Return [X, Y] of the center of cell containing provided text 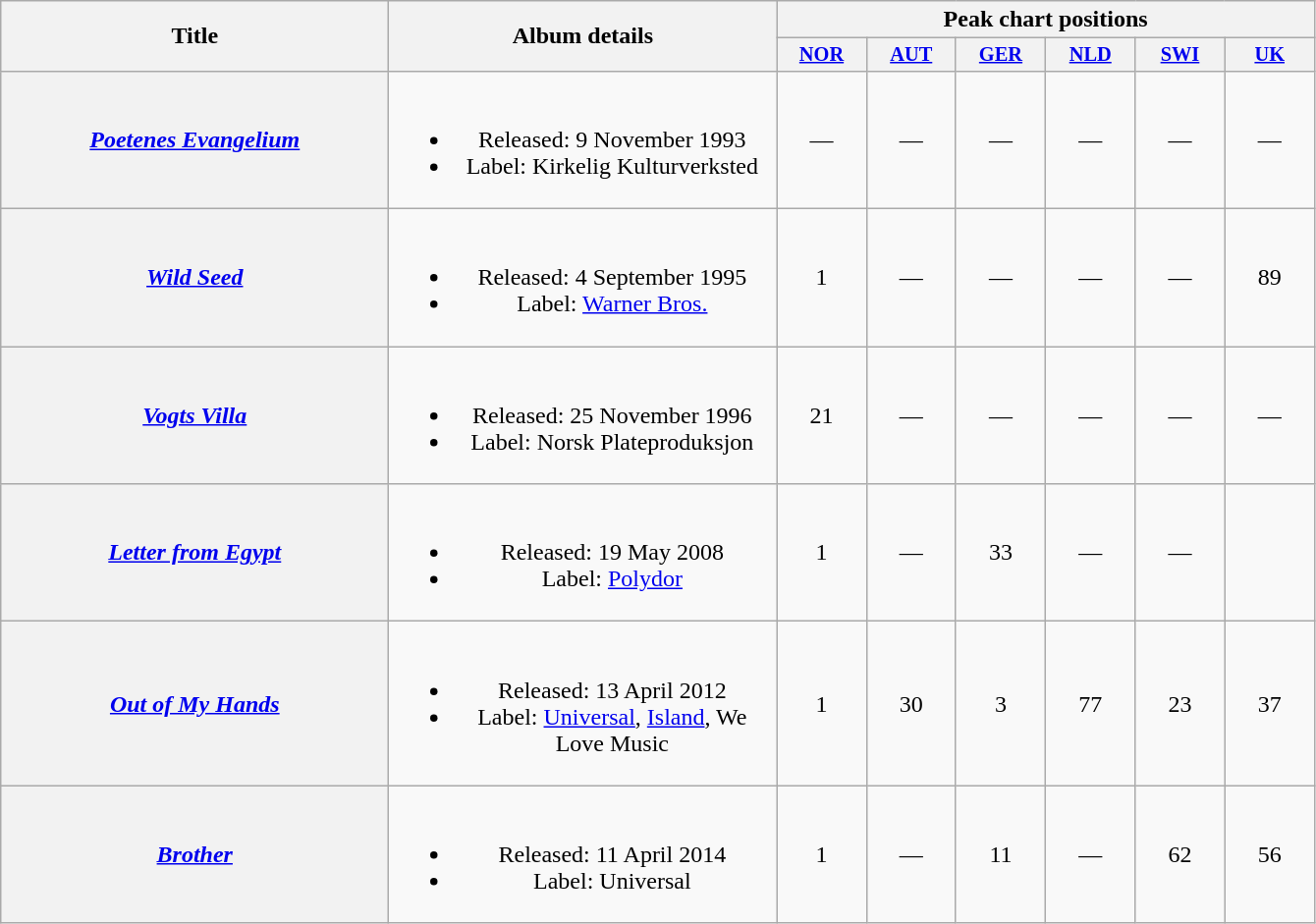
NLD [1090, 55]
89 [1269, 278]
Released: 25 November 1996Label: Norsk Plateproduksjon [583, 415]
Out of My Hands [194, 703]
Released: 11 April 2014Label: Universal [583, 854]
11 [1000, 854]
SWI [1180, 55]
56 [1269, 854]
33 [1000, 553]
Brother [194, 854]
Title [194, 36]
3 [1000, 703]
NOR [821, 55]
62 [1180, 854]
Vogts Villa [194, 415]
37 [1269, 703]
GER [1000, 55]
Wild Seed [194, 278]
Peak chart positions [1045, 20]
Letter from Egypt [194, 553]
21 [821, 415]
Released: 4 September 1995Label: Warner Bros. [583, 278]
UK [1269, 55]
23 [1180, 703]
Album details [583, 36]
Poetenes Evangelium [194, 139]
30 [911, 703]
AUT [911, 55]
77 [1090, 703]
Released: 13 April 2012Label: Universal, Island, We Love Music [583, 703]
Released: 9 November 1993Label: Kirkelig Kulturverksted [583, 139]
Released: 19 May 2008Label: Polydor [583, 553]
